Return [X, Y] of the center of cell containing provided text 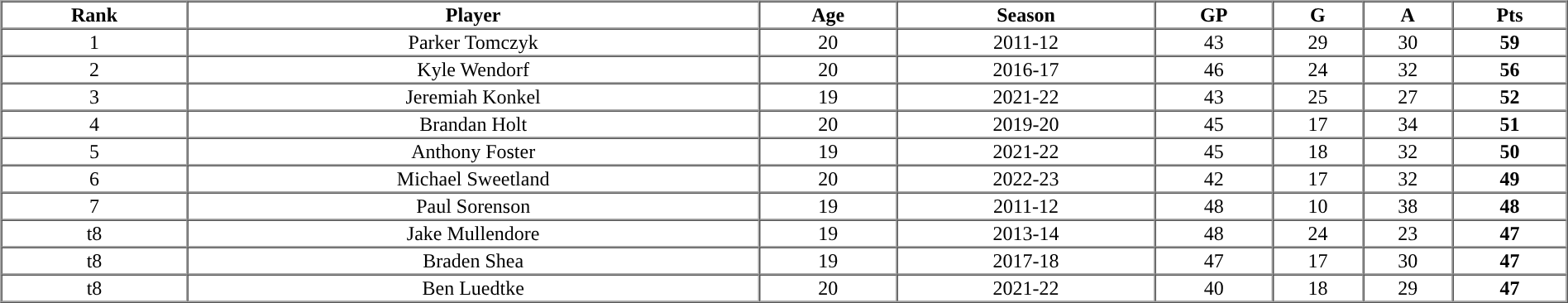
34 [1408, 124]
A [1408, 15]
46 [1214, 70]
Player [473, 15]
Kyle Wendorf [473, 70]
1 [94, 41]
Age [829, 15]
2 [94, 70]
Anthony Foster [473, 151]
Jeremiah Konkel [473, 96]
25 [1318, 96]
Rank [94, 15]
27 [1408, 96]
59 [1510, 41]
42 [1214, 179]
Season [1026, 15]
2016-17 [1026, 70]
Ben Luedtke [473, 288]
50 [1510, 151]
2017-18 [1026, 260]
Michael Sweetland [473, 179]
52 [1510, 96]
Parker Tomczyk [473, 41]
Brandan Holt [473, 124]
Paul Sorenson [473, 205]
4 [94, 124]
6 [94, 179]
Pts [1510, 15]
49 [1510, 179]
7 [94, 205]
Braden Shea [473, 260]
2013-14 [1026, 233]
2022-23 [1026, 179]
10 [1318, 205]
2019-20 [1026, 124]
Jake Mullendore [473, 233]
3 [94, 96]
56 [1510, 70]
51 [1510, 124]
GP [1214, 15]
5 [94, 151]
G [1318, 15]
40 [1214, 288]
23 [1408, 233]
38 [1408, 205]
